Find where the given text appears and provide that cell's center as [X, Y] coordinate. 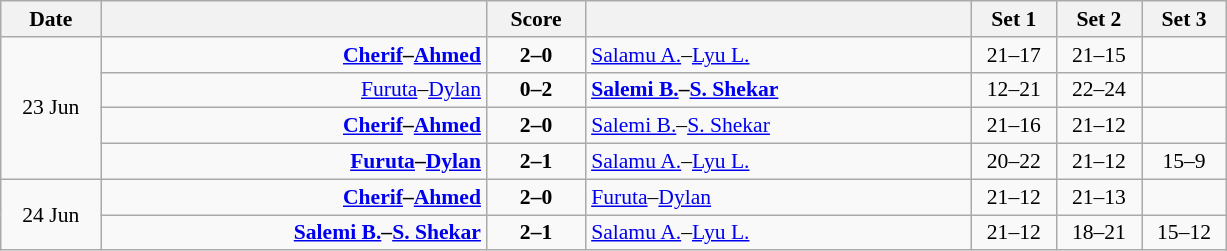
20–22 [1014, 162]
24 Jun [51, 214]
22–24 [1098, 90]
0–2 [536, 90]
Set 3 [1184, 19]
12–21 [1014, 90]
15–9 [1184, 162]
21–13 [1098, 197]
21–16 [1014, 126]
18–21 [1098, 233]
23 Jun [51, 108]
21–17 [1014, 55]
Set 2 [1098, 19]
21–15 [1098, 55]
Score [536, 19]
Date [51, 19]
15–12 [1184, 233]
Set 1 [1014, 19]
